Provide the [x, y] coordinate of the cell's center where the given text is located.  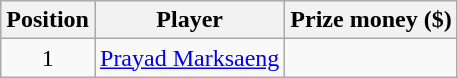
1 [48, 58]
Prize money ($) [371, 20]
Position [48, 20]
Player [189, 20]
Prayad Marksaeng [189, 58]
